Capture the cell that displays the provided text and extract its (X, Y) central coordinate. 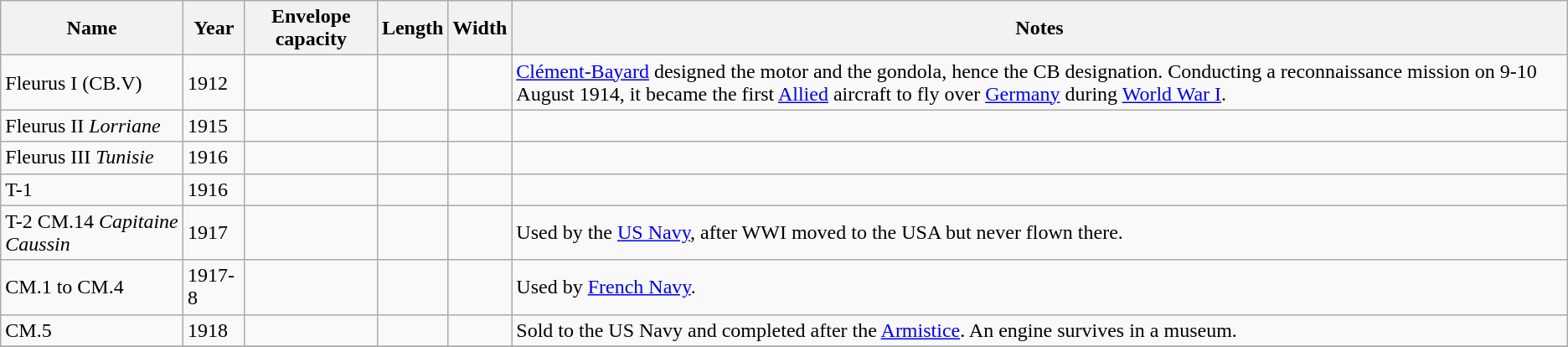
Fleurus II Lorriane (92, 126)
Name (92, 28)
Notes (1039, 28)
CM.5 (92, 330)
Envelope capacity (311, 28)
Sold to the US Navy and completed after the Armistice. An engine survives in a museum. (1039, 330)
Year (214, 28)
1918 (214, 330)
CM.1 to CM.4 (92, 287)
Fleurus III Tunisie (92, 158)
1912 (214, 82)
Length (412, 28)
Width (480, 28)
Used by French Navy. (1039, 287)
1917-8 (214, 287)
Fleurus I (CB.V) (92, 82)
Used by the US Navy, after WWI moved to the USA but never flown there. (1039, 233)
T-1 (92, 189)
1915 (214, 126)
T-2 CM.14 Capitaine Caussin (92, 233)
1917 (214, 233)
